Capture the cell that displays the provided text and extract its (X, Y) central coordinate. 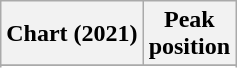
Peakposition (189, 34)
Chart (2021) (72, 34)
